Identify which cell holds the provided text, then report its [X, Y] central coordinate. 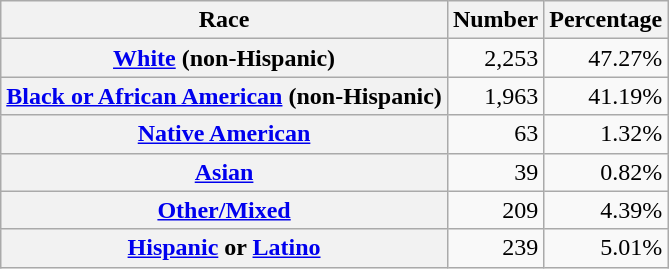
2,253 [495, 58]
1,963 [495, 96]
239 [495, 248]
1.32% [606, 134]
Black or African American (non-Hispanic) [224, 96]
63 [495, 134]
Other/Mixed [224, 210]
39 [495, 172]
0.82% [606, 172]
White (non-Hispanic) [224, 58]
4.39% [606, 210]
Number [495, 20]
47.27% [606, 58]
Percentage [606, 20]
Native American [224, 134]
41.19% [606, 96]
Asian [224, 172]
209 [495, 210]
5.01% [606, 248]
Race [224, 20]
Hispanic or Latino [224, 248]
